Find where the given text appears and provide that cell's center as (x, y) coordinate. 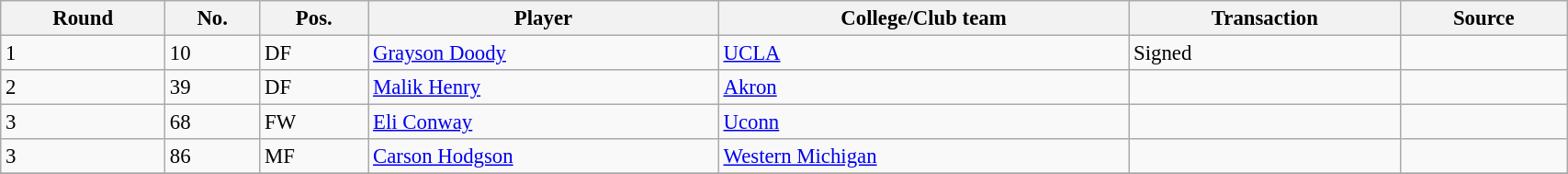
FW (314, 122)
Akron (924, 87)
68 (213, 122)
Pos. (314, 18)
MF (314, 157)
Malik Henry (544, 87)
Grayson Doody (544, 53)
Round (83, 18)
1 (83, 53)
No. (213, 18)
UCLA (924, 53)
Uconn (924, 122)
86 (213, 157)
Signed (1265, 53)
10 (213, 53)
Eli Conway (544, 122)
Transaction (1265, 18)
Player (544, 18)
Carson Hodgson (544, 157)
39 (213, 87)
College/Club team (924, 18)
Source (1484, 18)
Western Michigan (924, 157)
2 (83, 87)
